Detect which cell encompasses the target text, then output its (X, Y) center coordinate. 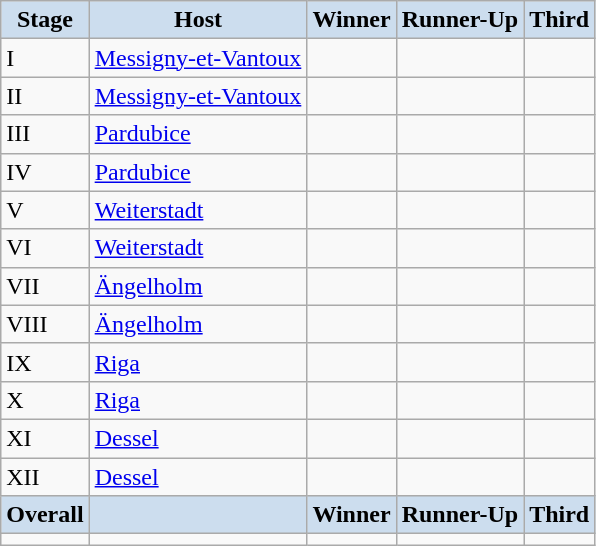
XII (45, 477)
IV (45, 172)
VIII (45, 324)
XI (45, 438)
X (45, 400)
Host (198, 20)
III (45, 134)
V (45, 210)
I (45, 58)
IX (45, 362)
Stage (45, 20)
Overall (45, 515)
VI (45, 248)
II (45, 96)
VII (45, 286)
